Pinpoint the cell where the given text exists, returning its [x, y] midpoint coordinate. 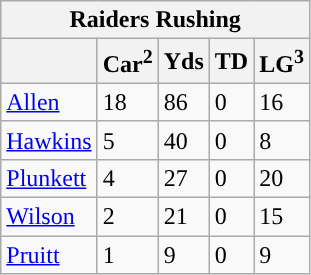
27 [184, 178]
TD [231, 62]
2 [128, 217]
8 [282, 140]
Raiders Rushing [156, 20]
86 [184, 102]
4 [128, 178]
15 [282, 217]
Car2 [128, 62]
5 [128, 140]
Plunkett [49, 178]
Wilson [49, 217]
Allen [49, 102]
Hawkins [49, 140]
16 [282, 102]
20 [282, 178]
1 [128, 255]
40 [184, 140]
21 [184, 217]
LG3 [282, 62]
Yds [184, 62]
Pruitt [49, 255]
18 [128, 102]
